Output the (x, y) coordinate of the center of the cell containing the given text.  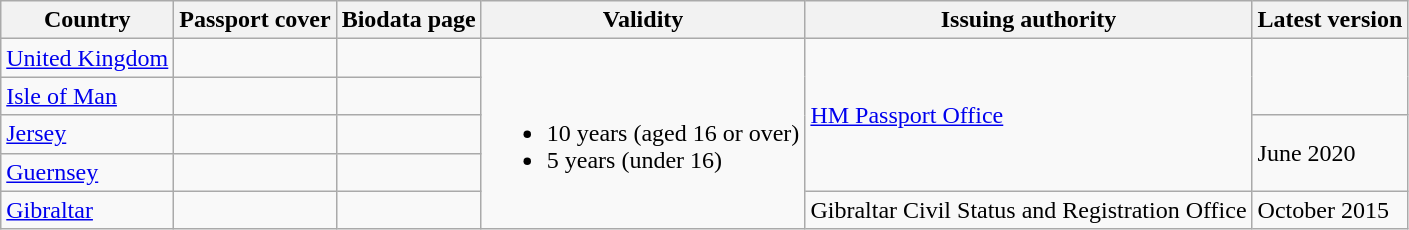
Issuing authority (1028, 20)
HM Passport Office (1028, 115)
Gibraltar (88, 210)
Country (88, 20)
Biodata page (408, 20)
10 years (aged 16 or over)5 years (under 16) (643, 134)
Isle of Man (88, 96)
United Kingdom (88, 58)
Passport cover (255, 20)
Gibraltar Civil Status and Registration Office (1028, 210)
June 2020 (1330, 153)
Guernsey (88, 172)
Validity (643, 20)
October 2015 (1330, 210)
Latest version (1330, 20)
Jersey (88, 134)
